Return [X, Y] of the center of cell containing provided text 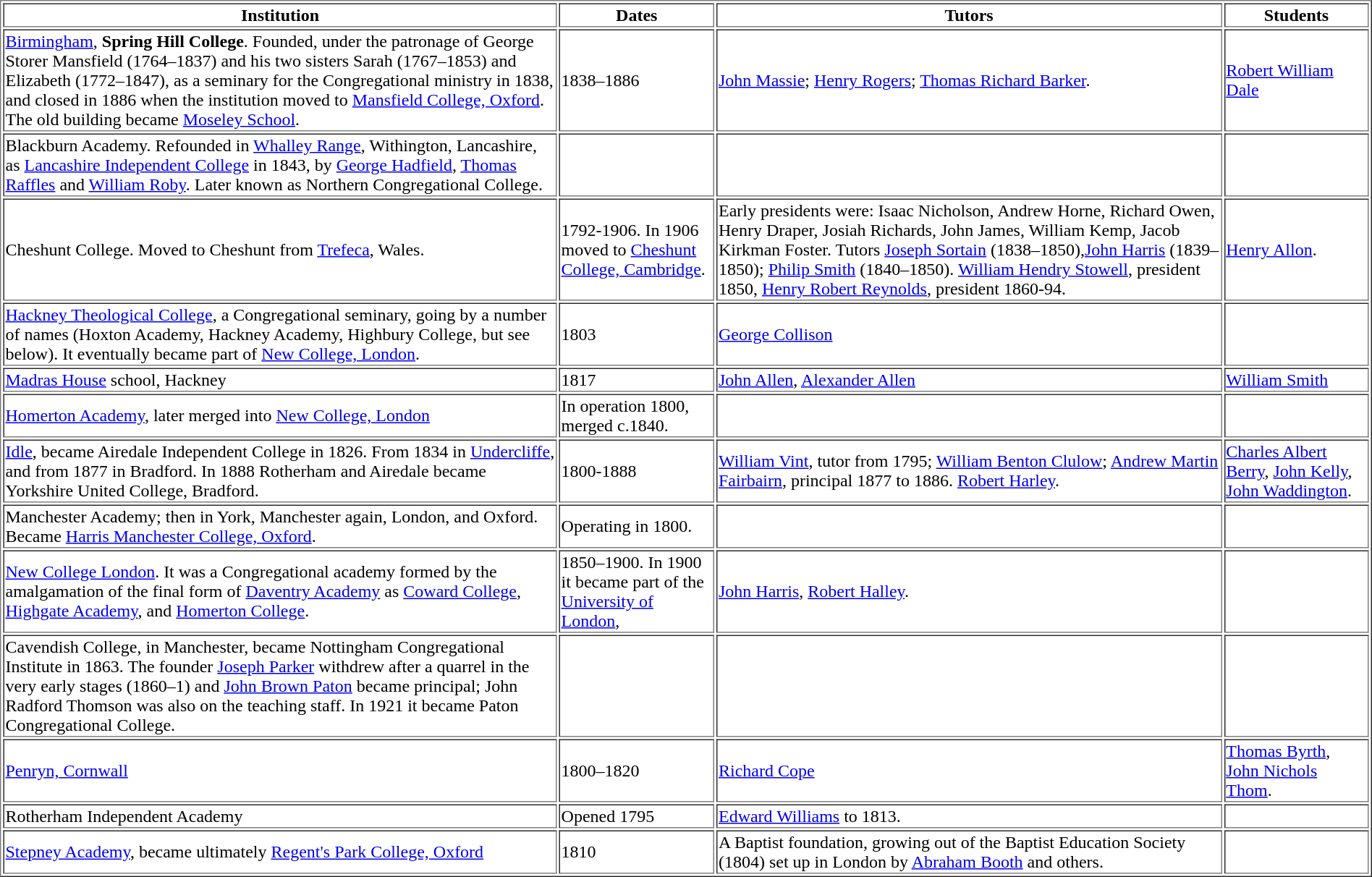
Students [1296, 14]
John Harris, Robert Halley. [969, 591]
George Collison [969, 334]
Tutors [969, 14]
1850–1900. In 1900 it became part of the University of London, [637, 591]
William Vint, tutor from 1795; William Benton Clulow; Andrew Martin Fairbairn, principal 1877 to 1886. Robert Harley. [969, 472]
A Baptist foundation, growing out of the Baptist Education Society (1804) set up in London by Abraham Booth and others. [969, 852]
Rotherham Independent Academy [279, 816]
In operation 1800, merged c.1840. [637, 415]
1792-1906. In 1906 moved to Cheshunt College, Cambridge. [637, 249]
Henry Allon. [1296, 249]
Charles Albert Berry, John Kelly, John Waddington. [1296, 472]
Thomas Byrth, John Nichols Thom. [1296, 771]
John Massie; Henry Rogers; Thomas Richard Barker. [969, 80]
Cheshunt College. Moved to Cheshunt from Trefeca, Wales. [279, 249]
Penryn, Cornwall [279, 771]
Madras House school, Hackney [279, 379]
1817 [637, 379]
Richard Cope [969, 771]
William Smith [1296, 379]
Manchester Academy; then in York, Manchester again, London, and Oxford. Became Harris Manchester College, Oxford. [279, 527]
1810 [637, 852]
Institution [279, 14]
Operating in 1800. [637, 527]
1800-1888 [637, 472]
John Allen, Alexander Allen [969, 379]
1803 [637, 334]
Edward Williams to 1813. [969, 816]
Opened 1795 [637, 816]
Robert William Dale [1296, 80]
1838–1886 [637, 80]
Dates [637, 14]
Stepney Academy, became ultimately Regent's Park College, Oxford [279, 852]
Homerton Academy, later merged into New College, London [279, 415]
1800–1820 [637, 771]
